Return [x, y] of the center of cell containing provided text 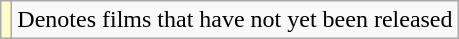
Denotes films that have not yet been released [235, 20]
